Determine the [X, Y] coordinate at the center of the cell enclosing the given text.  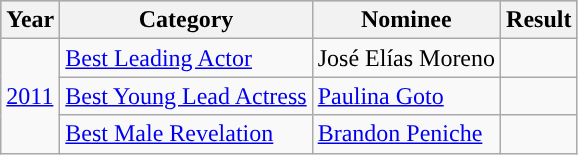
Brandon Peniche [406, 134]
Category [186, 20]
Result [539, 20]
Year [30, 20]
2011 [30, 96]
Paulina Goto [406, 96]
Nominee [406, 20]
Best Young Lead Actress [186, 96]
Best Male Revelation [186, 134]
Best Leading Actor [186, 58]
José Elías Moreno [406, 58]
